Search for the cell housing the specified text and yield its [x, y] center coordinate. 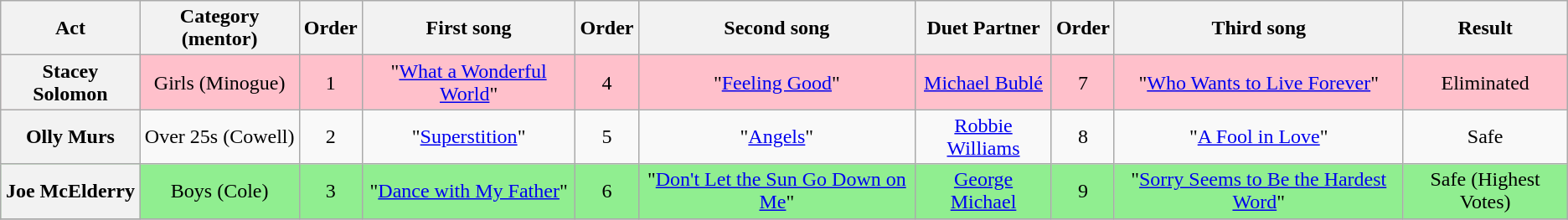
"Superstition" [469, 137]
Result [1485, 28]
"Dance with My Father" [469, 191]
9 [1082, 191]
"What a Wonderful World" [469, 82]
3 [330, 191]
2 [330, 137]
Robbie Williams [983, 137]
George Michael [983, 191]
Second song [777, 28]
Stacey Solomon [70, 82]
Act [70, 28]
"A Fool in Love" [1258, 137]
"Sorry Seems to Be the Hardest Word" [1258, 191]
Safe [1485, 137]
5 [606, 137]
Girls (Minogue) [219, 82]
Third song [1258, 28]
"Who Wants to Live Forever" [1258, 82]
6 [606, 191]
8 [1082, 137]
Boys (Cole) [219, 191]
Eliminated [1485, 82]
7 [1082, 82]
Safe (Highest Votes) [1485, 191]
"Feeling Good" [777, 82]
Olly Murs [70, 137]
First song [469, 28]
Over 25s (Cowell) [219, 137]
1 [330, 82]
4 [606, 82]
Joe McElderry [70, 191]
"Don't Let the Sun Go Down on Me" [777, 191]
Duet Partner [983, 28]
Category (mentor) [219, 28]
"Angels" [777, 137]
Michael Bublé [983, 82]
